Identify which cell holds the provided text, then report its (X, Y) central coordinate. 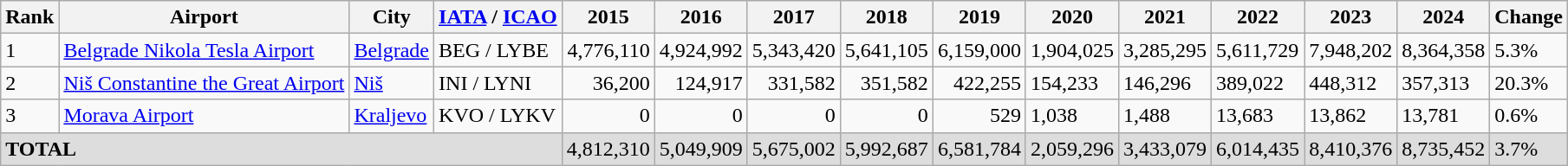
0.6% (1529, 116)
2024 (1444, 17)
13,781 (1444, 116)
36,200 (608, 83)
13,683 (1259, 116)
8,735,452 (1444, 149)
124,917 (700, 83)
5,675,002 (794, 149)
2020 (1071, 17)
1,038 (1071, 116)
448,312 (1350, 83)
Change (1529, 17)
3 (29, 116)
Morava Airport (205, 116)
5,992,687 (886, 149)
2017 (794, 17)
2,059,296 (1071, 149)
BEG / LYBE (498, 50)
Niš Constantine the Great Airport (205, 83)
5.3% (1529, 50)
2 (29, 83)
529 (979, 116)
4,776,110 (608, 50)
INI / LYNI (498, 83)
5,049,909 (700, 149)
20.3% (1529, 83)
2021 (1165, 17)
Belgrade Nikola Tesla Airport (205, 50)
13,862 (1350, 116)
389,022 (1259, 83)
1,488 (1165, 116)
154,233 (1071, 83)
KVO / LYKV (498, 116)
3,433,079 (1165, 149)
6,159,000 (979, 50)
2022 (1259, 17)
357,313 (1444, 83)
Rank (29, 17)
2018 (886, 17)
Kraljevo (392, 116)
4,924,992 (700, 50)
4,812,310 (608, 149)
City (392, 17)
1,904,025 (1071, 50)
2023 (1350, 17)
6,014,435 (1259, 149)
TOTAL (281, 149)
7,948,202 (1350, 50)
Niš (392, 83)
5,343,420 (794, 50)
5,641,105 (886, 50)
3,285,295 (1165, 50)
5,611,729 (1259, 50)
1 (29, 50)
351,582 (886, 83)
8,410,376 (1350, 149)
2016 (700, 17)
8,364,358 (1444, 50)
146,296 (1165, 83)
3.7% (1529, 149)
2015 (608, 17)
Belgrade (392, 50)
6,581,784 (979, 149)
331,582 (794, 83)
Airport (205, 17)
2019 (979, 17)
422,255 (979, 83)
IATA / ICAO (498, 17)
